Capture the cell that displays the provided text and extract its [X, Y] central coordinate. 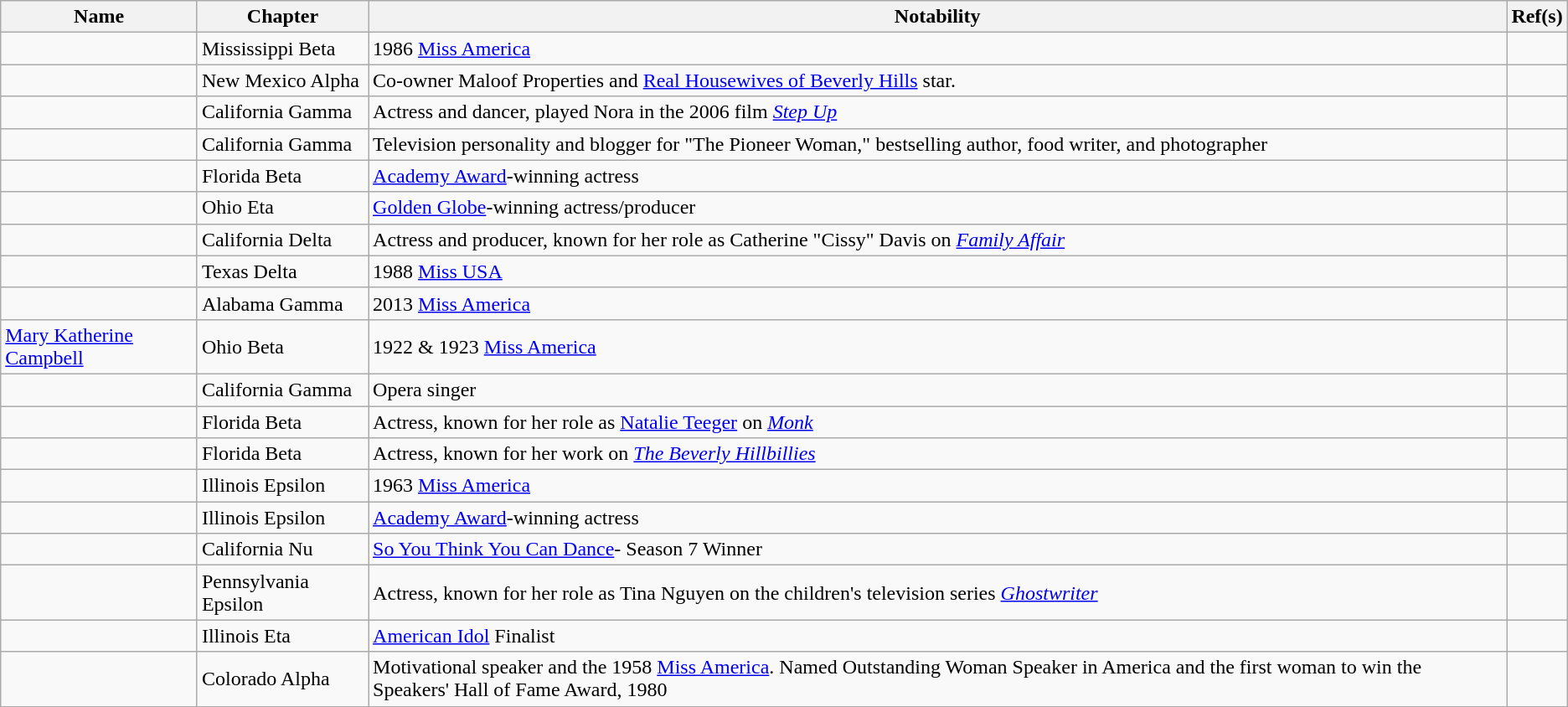
Chapter [282, 17]
Opera singer [938, 390]
1988 Miss USA [938, 271]
Pennsylvania Epsilon [282, 593]
Television personality and blogger for "The Pioneer Woman," bestselling author, food writer, and photographer [938, 144]
Notability [938, 17]
1986 Miss America [938, 49]
Ohio Eta [282, 208]
Actress and producer, known for her role as Catherine "Cissy" Davis on Family Affair [938, 240]
New Mexico Alpha [282, 80]
Ohio Beta [282, 347]
2013 Miss America [938, 303]
So You Think You Can Dance- Season 7 Winner [938, 550]
Actress, known for her work on The Beverly Hillbillies [938, 454]
Mary Katherine Campbell [99, 347]
Name [99, 17]
Actress and dancer, played Nora in the 2006 film Step Up [938, 112]
Golden Globe-winning actress/producer [938, 208]
Co-owner Maloof Properties and Real Housewives of Beverly Hills star. [938, 80]
Alabama Gamma [282, 303]
Colorado Alpha [282, 679]
1963 Miss America [938, 486]
California Nu [282, 550]
Illinois Eta [282, 636]
Actress, known for her role as Natalie Teeger on Monk [938, 421]
Mississippi Beta [282, 49]
1922 & 1923 Miss America [938, 347]
Texas Delta [282, 271]
California Delta [282, 240]
Ref(s) [1537, 17]
Actress, known for her role as Tina Nguyen on the children's television series Ghostwriter [938, 593]
American Idol Finalist [938, 636]
